For the text-containing cell, return its midpoint in [x, y] coordinate format. 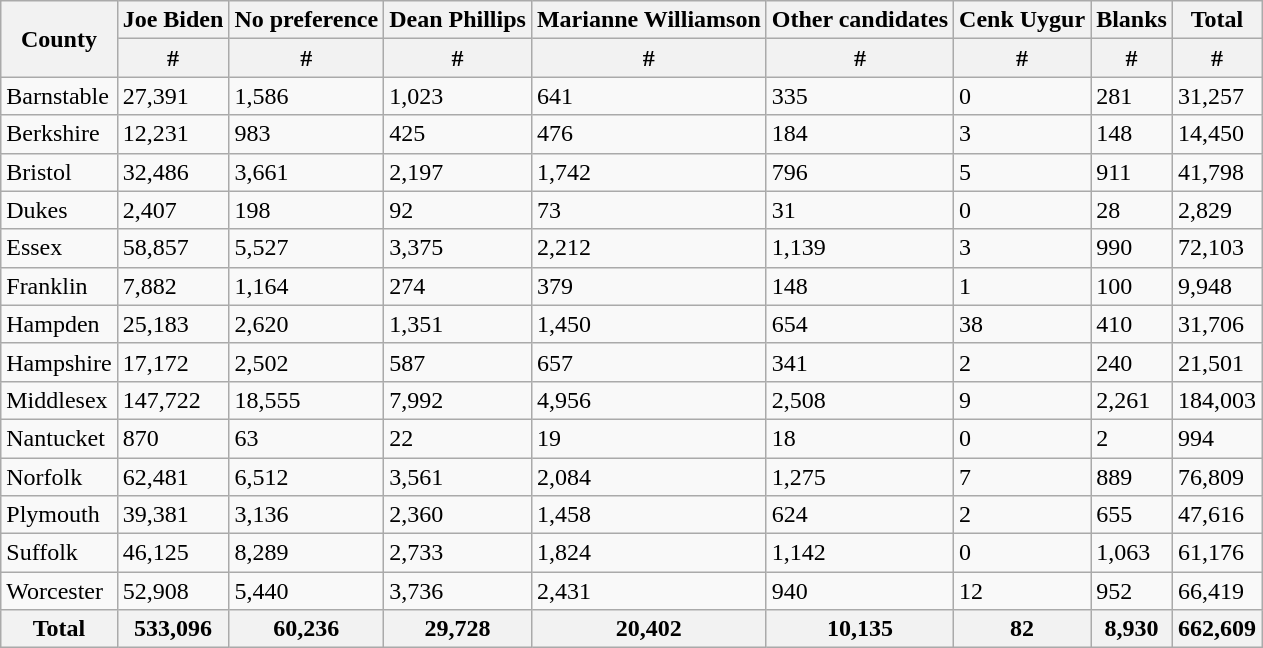
940 [860, 591]
184 [860, 134]
2,829 [1216, 210]
5,440 [306, 591]
76,809 [1216, 477]
281 [1132, 96]
662,609 [1216, 629]
1,351 [458, 324]
2,084 [648, 477]
20,402 [648, 629]
Bristol [59, 172]
47,616 [1216, 515]
72,103 [1216, 248]
990 [1132, 248]
379 [648, 286]
58,857 [173, 248]
31,706 [1216, 324]
27,391 [173, 96]
8,289 [306, 553]
587 [458, 362]
Suffolk [59, 553]
62,481 [173, 477]
198 [306, 210]
17,172 [173, 362]
10,135 [860, 629]
2,212 [648, 248]
1 [1022, 286]
Middlesex [59, 400]
889 [1132, 477]
952 [1132, 591]
19 [648, 438]
335 [860, 96]
Franklin [59, 286]
533,096 [173, 629]
2,733 [458, 553]
32,486 [173, 172]
Essex [59, 248]
Berkshire [59, 134]
Joe Biden [173, 20]
641 [648, 96]
39,381 [173, 515]
5,527 [306, 248]
425 [458, 134]
County [59, 39]
476 [648, 134]
1,023 [458, 96]
9 [1022, 400]
624 [860, 515]
983 [306, 134]
Cenk Uygur [1022, 20]
92 [458, 210]
655 [1132, 515]
3,375 [458, 248]
38 [1022, 324]
994 [1216, 438]
Norfolk [59, 477]
1,824 [648, 553]
4,956 [648, 400]
7,992 [458, 400]
2,197 [458, 172]
12,231 [173, 134]
7 [1022, 477]
3,736 [458, 591]
52,908 [173, 591]
18,555 [306, 400]
66,419 [1216, 591]
1,139 [860, 248]
2,620 [306, 324]
31 [860, 210]
25,183 [173, 324]
654 [860, 324]
2,431 [648, 591]
100 [1132, 286]
410 [1132, 324]
Blanks [1132, 20]
21,501 [1216, 362]
6,512 [306, 477]
657 [648, 362]
1,063 [1132, 553]
Nantucket [59, 438]
Barnstable [59, 96]
63 [306, 438]
1,450 [648, 324]
1,742 [648, 172]
Hampshire [59, 362]
2,360 [458, 515]
61,176 [1216, 553]
1,586 [306, 96]
41,798 [1216, 172]
22 [458, 438]
60,236 [306, 629]
911 [1132, 172]
796 [860, 172]
5 [1022, 172]
8,930 [1132, 629]
184,003 [1216, 400]
870 [173, 438]
46,125 [173, 553]
29,728 [458, 629]
2,261 [1132, 400]
2,407 [173, 210]
73 [648, 210]
Worcester [59, 591]
147,722 [173, 400]
1,458 [648, 515]
Dukes [59, 210]
1,275 [860, 477]
3,136 [306, 515]
18 [860, 438]
82 [1022, 629]
3,661 [306, 172]
7,882 [173, 286]
2,508 [860, 400]
274 [458, 286]
2,502 [306, 362]
14,450 [1216, 134]
Plymouth [59, 515]
240 [1132, 362]
Hampden [59, 324]
31,257 [1216, 96]
Dean Phillips [458, 20]
341 [860, 362]
1,164 [306, 286]
28 [1132, 210]
Other candidates [860, 20]
1,142 [860, 553]
3,561 [458, 477]
9,948 [1216, 286]
Marianne Williamson [648, 20]
12 [1022, 591]
No preference [306, 20]
